Detect which cell encompasses the target text, then output its [x, y] center coordinate. 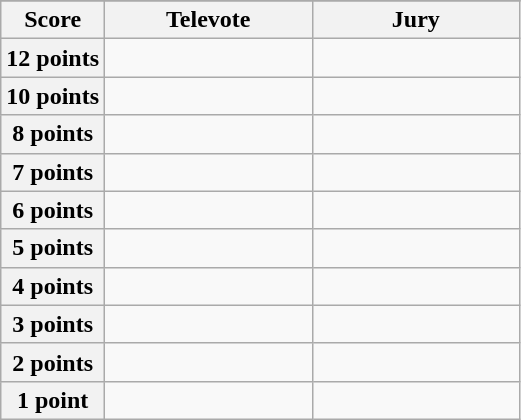
3 points [53, 324]
1 point [53, 400]
2 points [53, 362]
Jury [416, 20]
Score [53, 20]
12 points [53, 58]
7 points [53, 172]
4 points [53, 286]
10 points [53, 96]
5 points [53, 248]
Televote [209, 20]
8 points [53, 134]
6 points [53, 210]
